Return (X, Y) of the center of cell containing provided text 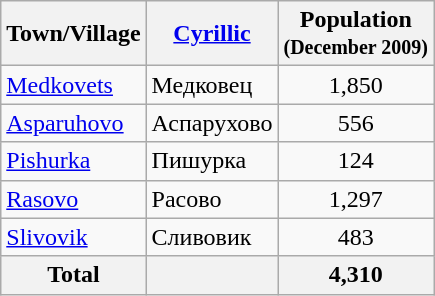
Slivovik (74, 237)
Rasovo (74, 199)
4,310 (356, 275)
556 (356, 123)
1,297 (356, 199)
Town/Village (74, 34)
Pishurka (74, 161)
1,850 (356, 85)
Расово (212, 199)
Cyrillic (212, 34)
Medkovets (74, 85)
Population(December 2009) (356, 34)
124 (356, 161)
Asparuhovo (74, 123)
Пишурка (212, 161)
Аспарухово (212, 123)
Сливовик (212, 237)
483 (356, 237)
Total (74, 275)
Медковец (212, 85)
